Find where the given text appears and provide that cell's center as [X, Y] coordinate. 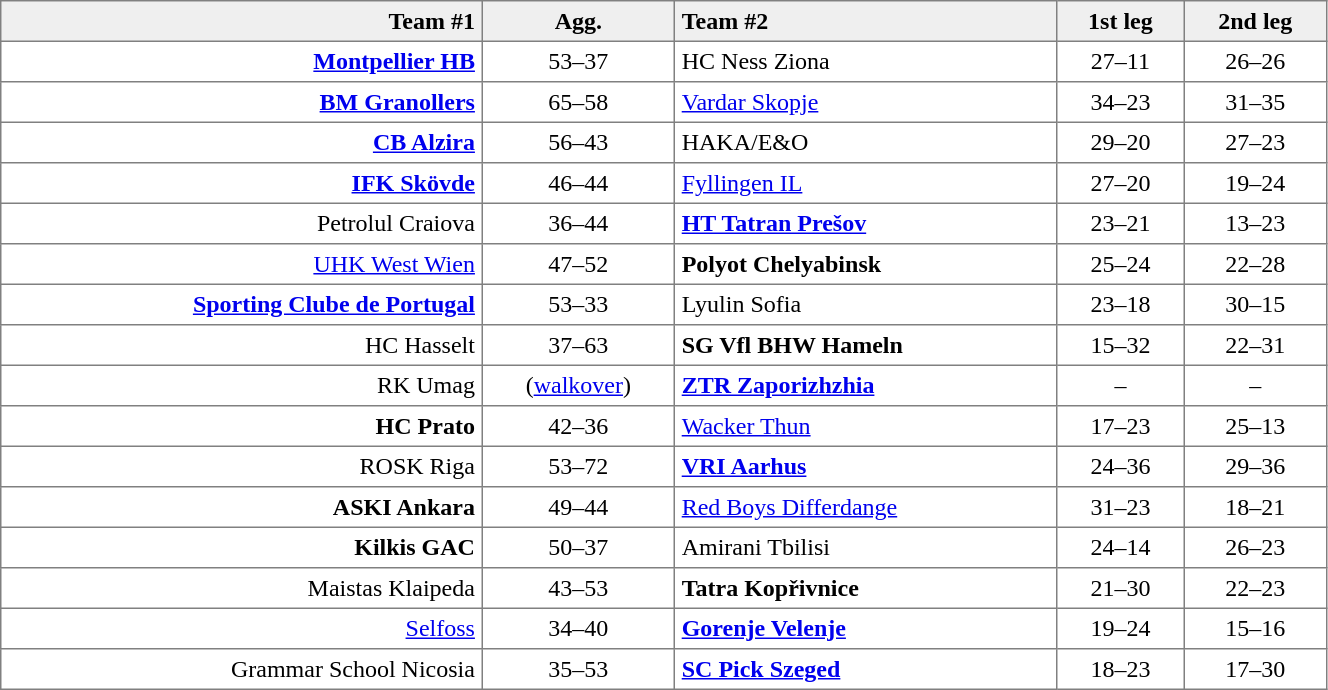
Red Boys Differdange [866, 507]
27–11 [1120, 61]
65–58 [578, 102]
25–13 [1255, 426]
36–44 [578, 223]
56–43 [578, 142]
46–44 [578, 183]
34–23 [1120, 102]
IFK Skövde [242, 183]
22–28 [1255, 264]
27–20 [1120, 183]
CB Alzira [242, 142]
22–23 [1255, 588]
43–53 [578, 588]
1st leg [1120, 21]
Petrolul Craiova [242, 223]
31–35 [1255, 102]
17–23 [1120, 426]
27–23 [1255, 142]
Montpellier HB [242, 61]
21–30 [1120, 588]
15–32 [1120, 345]
HC Hasselt [242, 345]
31–23 [1120, 507]
Sporting Clube de Portugal [242, 304]
Maistas Klaipeda [242, 588]
HC Ness Ziona [866, 61]
29–20 [1120, 142]
17–30 [1255, 669]
Lyulin Sofia [866, 304]
Vardar Skopje [866, 102]
BM Granollers [242, 102]
34–40 [578, 628]
VRI Aarhus [866, 466]
HC Prato [242, 426]
SG Vfl BHW Hameln [866, 345]
RK Umag [242, 385]
35–53 [578, 669]
37–63 [578, 345]
ZTR Zaporizhzhia [866, 385]
13–23 [1255, 223]
2nd leg [1255, 21]
47–52 [578, 264]
Wacker Thun [866, 426]
Agg. [578, 21]
Fyllingen IL [866, 183]
Amirani Tbilisi [866, 547]
Grammar School Nicosia [242, 669]
Polyot Chelyabinsk [866, 264]
49–44 [578, 507]
Tatra Kopřivnice [866, 588]
30–15 [1255, 304]
SC Pick Szeged [866, 669]
22–31 [1255, 345]
Selfoss [242, 628]
Team #2 [866, 21]
HT Tatran Prešov [866, 223]
Gorenje Velenje [866, 628]
24–14 [1120, 547]
26–26 [1255, 61]
29–36 [1255, 466]
53–37 [578, 61]
Team #1 [242, 21]
23–18 [1120, 304]
18–21 [1255, 507]
42–36 [578, 426]
50–37 [578, 547]
24–36 [1120, 466]
25–24 [1120, 264]
(walkover) [578, 385]
18–23 [1120, 669]
53–72 [578, 466]
HAKA/E&O [866, 142]
15–16 [1255, 628]
26–23 [1255, 547]
23–21 [1120, 223]
53–33 [578, 304]
UHK West Wien [242, 264]
ROSK Riga [242, 466]
ASKI Ankara [242, 507]
Kilkis GAC [242, 547]
